For the text-containing cell, return its midpoint in [X, Y] coordinate format. 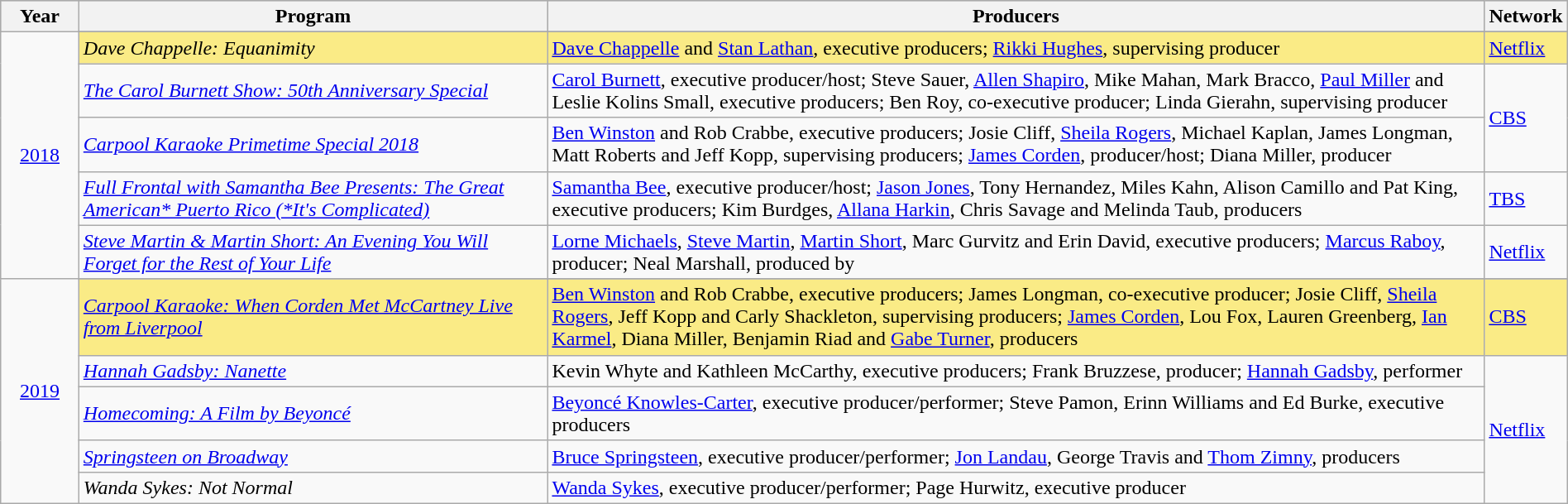
Homecoming: A Film by Beyoncé [313, 414]
Network [1526, 17]
Steve Martin & Martin Short: An Evening You Will Forget for the Rest of Your Life [313, 252]
Kevin Whyte and Kathleen McCarthy, executive producers; Frank Bruzzese, producer; Hannah Gadsby, performer [1016, 371]
Producers [1016, 17]
Carpool Karaoke Primetime Special 2018 [313, 144]
Year [40, 17]
Beyoncé Knowles-Carter, executive producer/performer; Steve Pamon, Erinn Williams and Ed Burke, executive producers [1016, 414]
Springsteen on Broadway [313, 456]
Bruce Springsteen, executive producer/performer; Jon Landau, George Travis and Thom Zimny, producers [1016, 456]
Carpool Karaoke: When Corden Met McCartney Live from Liverpool [313, 317]
Hannah Gadsby: Nanette [313, 371]
Wanda Sykes, executive producer/performer; Page Hurwitz, executive producer [1016, 487]
The Carol Burnett Show: 50th Anniversary Special [313, 91]
Lorne Michaels, Steve Martin, Martin Short, Marc Gurvitz and Erin David, executive producers; Marcus Raboy, producer; Neal Marshall, produced by [1016, 252]
Program [313, 17]
Wanda Sykes: Not Normal [313, 487]
2019 [40, 391]
2018 [40, 156]
Dave Chappelle and Stan Lathan, executive producers; Rikki Hughes, supervising producer [1016, 48]
Dave Chappelle: Equanimity [313, 48]
TBS [1526, 199]
Full Frontal with Samantha Bee Presents: The Great American* Puerto Rico (*It's Complicated) [313, 199]
